Scan for the cell matching the given text and deliver its (x, y) coordinate at center. 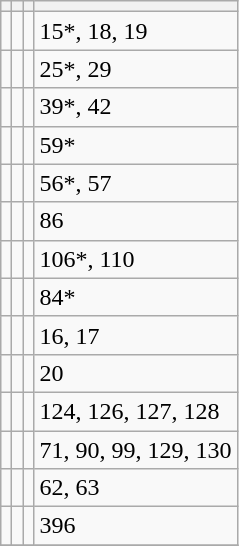
16, 17 (136, 335)
86 (136, 221)
396 (136, 526)
25*, 29 (136, 69)
106*, 110 (136, 259)
59* (136, 145)
84* (136, 297)
15*, 18, 19 (136, 31)
62, 63 (136, 488)
39*, 42 (136, 107)
124, 126, 127, 128 (136, 411)
56*, 57 (136, 183)
71, 90, 99, 129, 130 (136, 449)
20 (136, 373)
